Search for the cell housing the specified text and yield its (x, y) center coordinate. 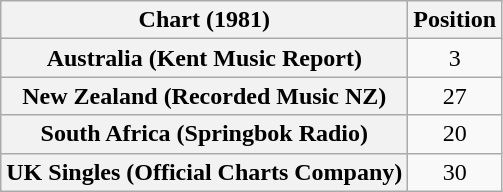
20 (455, 134)
South Africa (Springbok Radio) (204, 134)
Chart (1981) (204, 20)
New Zealand (Recorded Music NZ) (204, 96)
30 (455, 172)
UK Singles (Official Charts Company) (204, 172)
3 (455, 58)
Position (455, 20)
27 (455, 96)
Australia (Kent Music Report) (204, 58)
